Capture the cell that displays the provided text and extract its [X, Y] central coordinate. 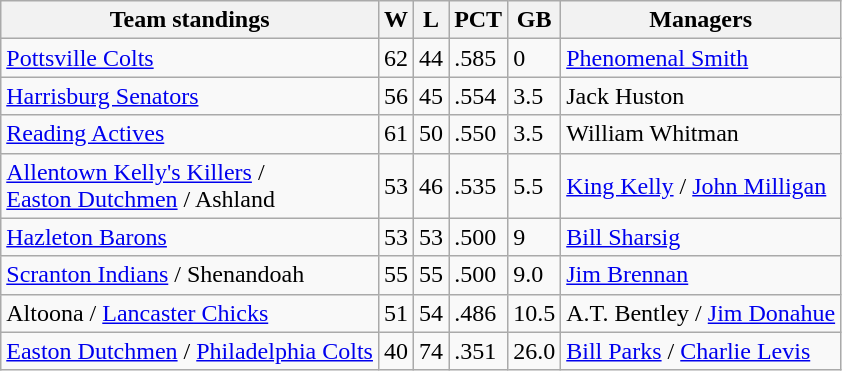
GB [534, 20]
Scranton Indians / Shenandoah [190, 275]
Reading Actives [190, 134]
William Whitman [701, 134]
Managers [701, 20]
61 [396, 134]
Hazleton Barons [190, 237]
54 [432, 313]
5.5 [534, 186]
Bill Sharsig [701, 237]
45 [432, 96]
King Kelly / John Milligan [701, 186]
9 [534, 237]
.486 [478, 313]
9.0 [534, 275]
Altoona / Lancaster Chicks [190, 313]
40 [396, 351]
.585 [478, 58]
46 [432, 186]
.535 [478, 186]
Harrisburg Senators [190, 96]
Team standings [190, 20]
L [432, 20]
10.5 [534, 313]
Jack Huston [701, 96]
74 [432, 351]
44 [432, 58]
26.0 [534, 351]
Allentown Kelly's Killers / Easton Dutchmen / Ashland [190, 186]
50 [432, 134]
51 [396, 313]
62 [396, 58]
Bill Parks / Charlie Levis [701, 351]
Phenomenal Smith [701, 58]
Easton Dutchmen / Philadelphia Colts [190, 351]
W [396, 20]
.550 [478, 134]
PCT [478, 20]
0 [534, 58]
56 [396, 96]
Pottsville Colts [190, 58]
.351 [478, 351]
.554 [478, 96]
Jim Brennan [701, 275]
A.T. Bentley / Jim Donahue [701, 313]
